Output the (X, Y) coordinate of the center of the cell containing the given text.  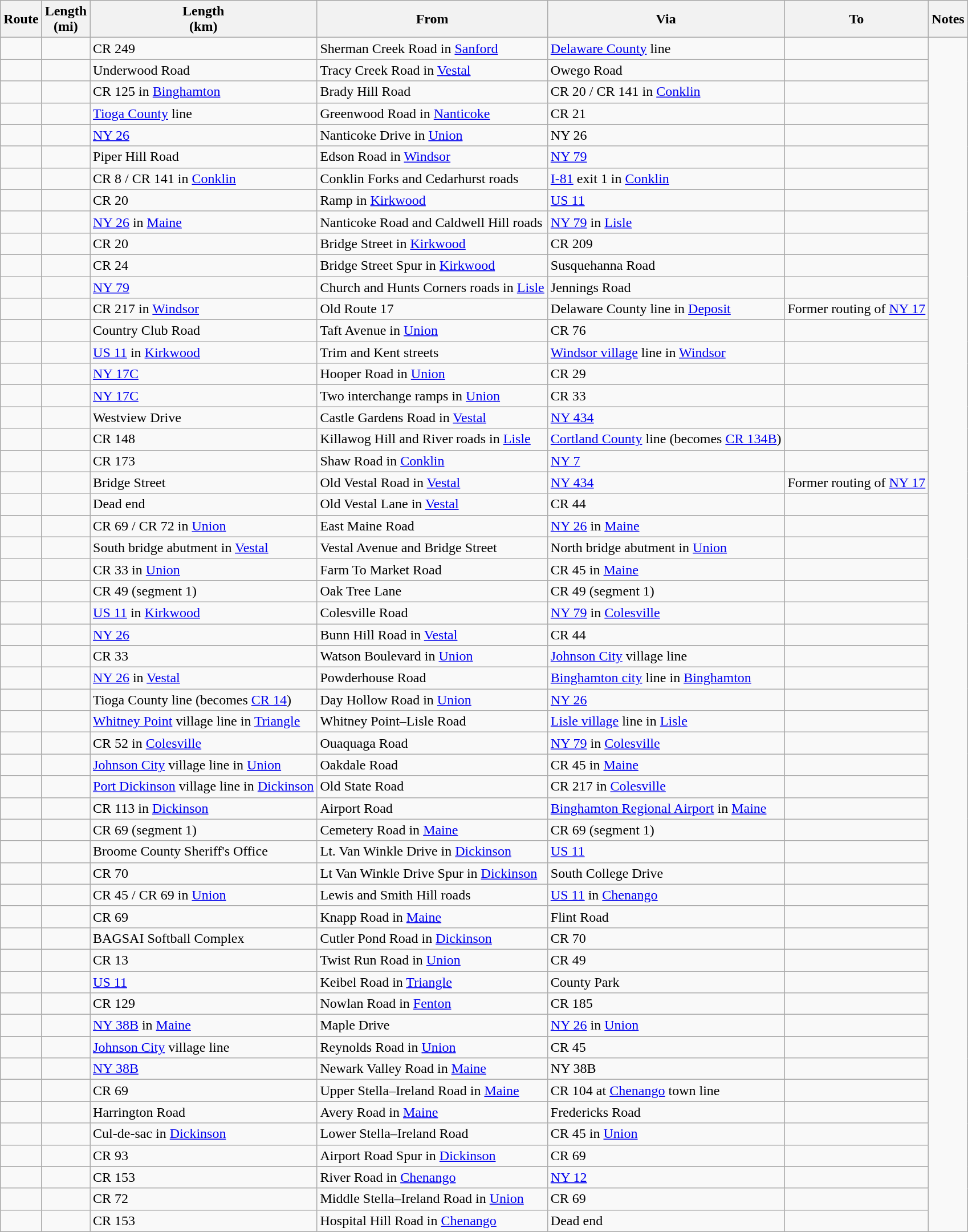
Day Hollow Road in Union (432, 700)
Trim and Kent streets (432, 352)
Old Vestal Road in Vestal (432, 483)
Susquehanna Road (666, 265)
County Park (666, 982)
Nanticoke Drive in Union (432, 135)
NY 79 in Lisle (666, 222)
River Road in Chenango (432, 1177)
Upper Stella–Ireland Road in Maine (432, 1091)
Edson Road in Windsor (432, 157)
Lt. Van Winkle Drive in Dickinson (432, 852)
Hooper Road in Union (432, 374)
Vestal Avenue and Bridge Street (432, 548)
CR 13 (204, 960)
Whitney Point village line in Triangle (204, 722)
Lt Van Winkle Drive Spur in Dickinson (432, 873)
North bridge abutment in Union (666, 548)
Airport Road Spur in Dickinson (432, 1156)
Shaw Road in Conklin (432, 461)
BAGSAI Softball Complex (204, 938)
CR 33 in Union (204, 569)
CR 125 in Binghamton (204, 92)
CR 49 (666, 960)
Cutler Pond Road in Dickinson (432, 938)
NY 12 (666, 1177)
Bridge Street Spur in Kirkwood (432, 265)
Nanticoke Road and Caldwell Hill roads (432, 222)
Castle Gardens Road in Vestal (432, 418)
Bridge Street (204, 483)
Two interchange ramps in Union (432, 396)
Tracy Creek Road in Vestal (432, 70)
Flint Road (666, 917)
To (856, 19)
Country Club Road (204, 331)
Newark Valley Road in Maine (432, 1069)
Cemetery Road in Maine (432, 830)
Bridge Street in Kirkwood (432, 244)
Windsor village line in Windsor (666, 352)
Binghamton Regional Airport in Maine (666, 808)
CR 21 (666, 114)
CR 24 (204, 265)
Jennings Road (666, 287)
CR 173 (204, 461)
Reynolds Road in Union (432, 1047)
Avery Road in Maine (432, 1112)
Colesville Road (432, 613)
Tioga County line (204, 114)
Piper Hill Road (204, 157)
Killawog Hill and River roads in Lisle (432, 439)
Bunn Hill Road in Vestal (432, 635)
Johnson City village line in Union (204, 765)
Lower Stella–Ireland Road (432, 1134)
Lisle village line in Lisle (666, 722)
Length(km) (204, 19)
South College Drive (666, 873)
Maple Drive (432, 1026)
CR 217 in Colesville (666, 787)
Broome County Sheriff's Office (204, 852)
Oak Tree Lane (432, 591)
Whitney Point–Lisle Road (432, 722)
Airport Road (432, 808)
CR 69 / CR 72 in Union (204, 526)
Owego Road (666, 70)
Via (666, 19)
Ouaquaga Road (432, 743)
US 11 in Chenango (666, 895)
CR 45 (666, 1047)
Keibel Road in Triangle (432, 982)
Lewis and Smith Hill roads (432, 895)
Twist Run Road in Union (432, 960)
Old Vestal Lane in Vestal (432, 504)
Greenwood Road in Nanticoke (432, 114)
Delaware County line (666, 48)
Length(mi) (66, 19)
Farm To Market Road (432, 569)
CR 129 (204, 1004)
East Maine Road (432, 526)
I-81 exit 1 in Conklin (666, 179)
Oakdale Road (432, 765)
NY 26 in Union (666, 1026)
Tioga County line (becomes CR 14) (204, 700)
CR 217 in Windsor (204, 309)
NY 7 (666, 461)
Ramp in Kirkwood (432, 200)
Middle Stella–Ireland Road in Union (432, 1199)
Cul-de-sac in Dickinson (204, 1134)
CR 249 (204, 48)
Nowlan Road in Fenton (432, 1004)
CR 45 / CR 69 in Union (204, 895)
Conklin Forks and Cedarhurst roads (432, 179)
Brady Hill Road (432, 92)
Route (21, 19)
CR 52 in Colesville (204, 743)
Powderhouse Road (432, 678)
Notes (948, 19)
Westview Drive (204, 418)
Binghamton city line in Binghamton (666, 678)
Watson Boulevard in Union (432, 656)
CR 76 (666, 331)
Port Dickinson village line in Dickinson (204, 787)
Taft Avenue in Union (432, 331)
NY 26 in Vestal (204, 678)
Church and Hunts Corners roads in Lisle (432, 287)
Knapp Road in Maine (432, 917)
CR 209 (666, 244)
Old Route 17 (432, 309)
CR 185 (666, 1004)
Old State Road (432, 787)
Sherman Creek Road in Sanford (432, 48)
Hospital Hill Road in Chenango (432, 1221)
Underwood Road (204, 70)
Delaware County line in Deposit (666, 309)
NY 38B in Maine (204, 1026)
Cortland County line (becomes CR 134B) (666, 439)
From (432, 19)
CR 8 / CR 141 in Conklin (204, 179)
CR 72 (204, 1199)
CR 113 in Dickinson (204, 808)
CR 45 in Union (666, 1134)
CR 29 (666, 374)
CR 104 at Chenango town line (666, 1091)
CR 93 (204, 1156)
CR 20 / CR 141 in Conklin (666, 92)
Fredericks Road (666, 1112)
Harrington Road (204, 1112)
CR 148 (204, 439)
South bridge abutment in Vestal (204, 548)
